Return the [X, Y] coordinate for the center point of the cell that contains the specified text.  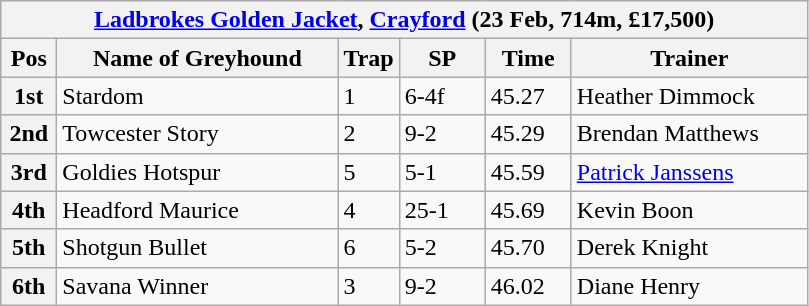
5 [368, 172]
Savana Winner [198, 286]
Trap [368, 58]
Headford Maurice [198, 210]
2 [368, 134]
45.70 [528, 248]
Kevin Boon [689, 210]
Patrick Janssens [689, 172]
3 [368, 286]
6 [368, 248]
Stardom [198, 96]
2nd [29, 134]
45.59 [528, 172]
Brendan Matthews [689, 134]
45.29 [528, 134]
5-2 [442, 248]
6th [29, 286]
SP [442, 58]
4 [368, 210]
Shotgun Bullet [198, 248]
Goldies Hotspur [198, 172]
45.69 [528, 210]
5th [29, 248]
Ladbrokes Golden Jacket, Crayford (23 Feb, 714m, £17,500) [404, 20]
25-1 [442, 210]
Pos [29, 58]
45.27 [528, 96]
1st [29, 96]
1 [368, 96]
Towcester Story [198, 134]
3rd [29, 172]
46.02 [528, 286]
5-1 [442, 172]
4th [29, 210]
Heather Dimmock [689, 96]
Name of Greyhound [198, 58]
Time [528, 58]
Diane Henry [689, 286]
Derek Knight [689, 248]
6-4f [442, 96]
Trainer [689, 58]
